Locate the cell with the specified text and output its [X, Y] center coordinate. 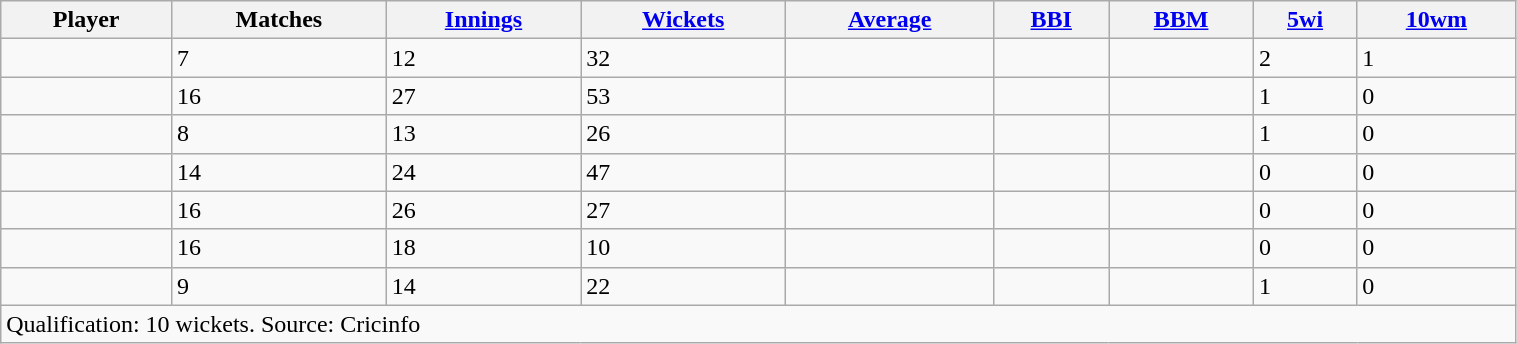
8 [280, 134]
24 [483, 172]
Wickets [684, 20]
5wi [1304, 20]
53 [684, 96]
Qualification: 10 wickets. Source: Cricinfo [758, 324]
13 [483, 134]
32 [684, 58]
12 [483, 58]
22 [684, 286]
7 [280, 58]
Innings [483, 20]
2 [1304, 58]
BBI [1052, 20]
18 [483, 248]
47 [684, 172]
Player [86, 20]
BBM [1181, 20]
10wm [1436, 20]
Matches [280, 20]
9 [280, 286]
Average [890, 20]
10 [684, 248]
